Capture the cell that displays the provided text and extract its (X, Y) central coordinate. 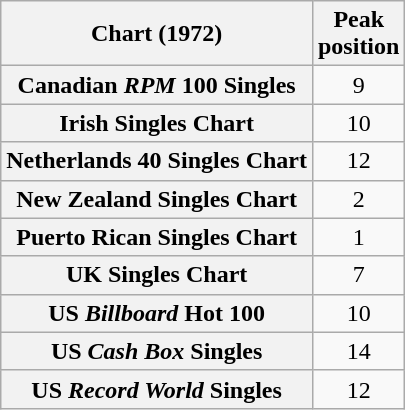
US Cash Box Singles (157, 351)
2 (358, 199)
14 (358, 351)
Canadian RPM 100 Singles (157, 85)
US Billboard Hot 100 (157, 313)
Puerto Rican Singles Chart (157, 237)
Chart (1972) (157, 34)
Peakposition (358, 34)
7 (358, 275)
UK Singles Chart (157, 275)
US Record World Singles (157, 389)
New Zealand Singles Chart (157, 199)
Netherlands 40 Singles Chart (157, 161)
1 (358, 237)
9 (358, 85)
Irish Singles Chart (157, 123)
